Provide the (X, Y) coordinate of the cell's center where the given text is located.  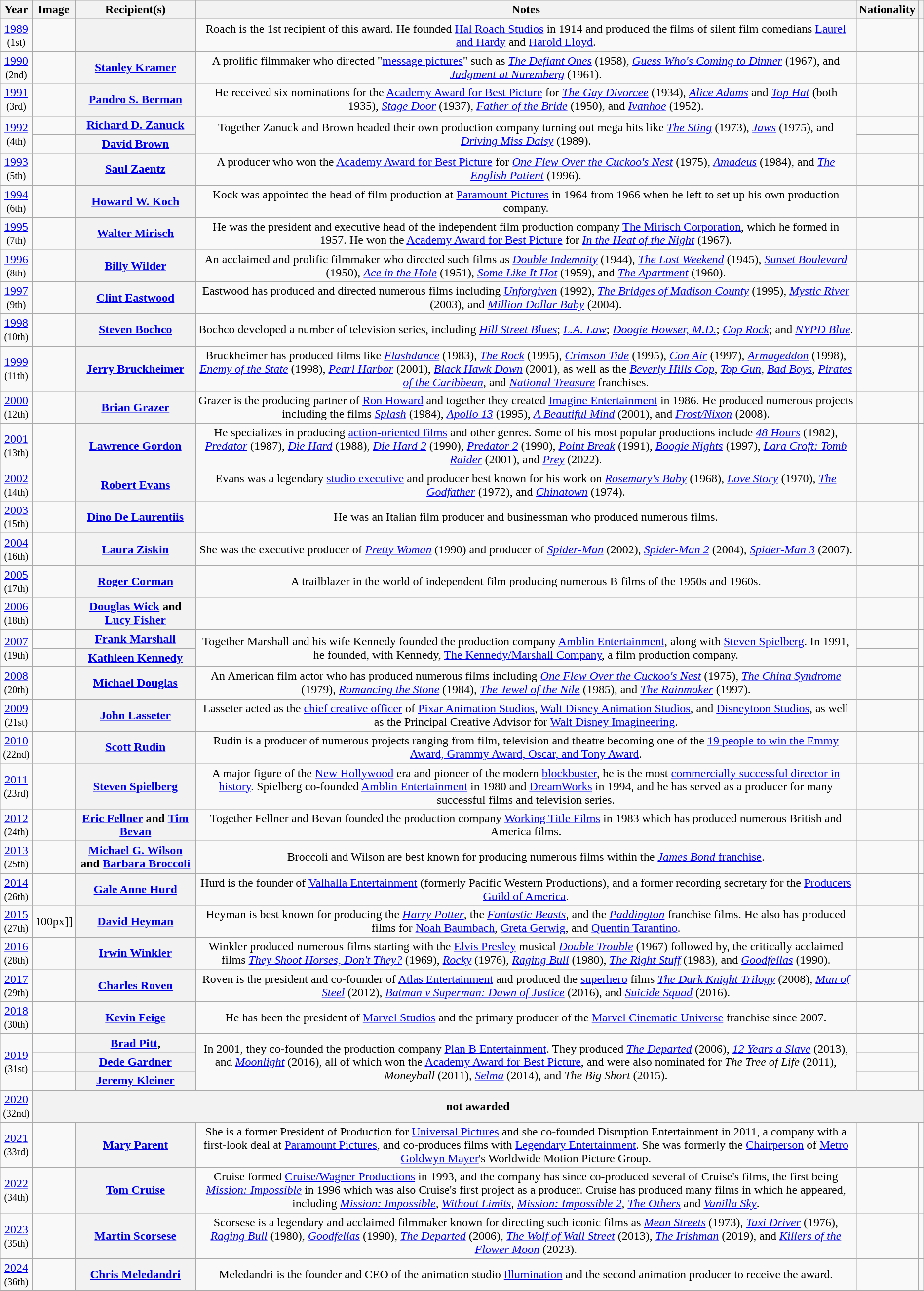
A trailblazer in the world of independent film producing numerous B films of the 1950s and 1960s. (526, 582)
1993 (5th) (16, 169)
Gale Anne Hurd (135, 889)
2024 (36th) (16, 1275)
2000 (12th) (16, 408)
2014 (26th) (16, 889)
Chris Meledandri (135, 1275)
2002 (14th) (16, 485)
2007 (19th) (16, 648)
not awarded (478, 1106)
Scott Rudin (135, 747)
2013 (25th) (16, 857)
Year (16, 10)
2018 (30th) (16, 1018)
2021 (33rd) (16, 1145)
Notes (526, 10)
Irwin Winkler (135, 954)
Broccoli and Wilson are best known for producing numerous films within the James Bond franchise. (526, 857)
2017 (29th) (16, 985)
Jeremy Kleiner (135, 1081)
Billy Wilder (135, 266)
He was an Italian film producer and businessman who produced numerous films. (526, 517)
Tom Cruise (135, 1190)
Kathleen Kennedy (135, 658)
2023 (35th) (16, 1236)
Michael Douglas (135, 683)
Steven Bochco (135, 330)
Laura Ziskin (135, 549)
Douglas Wick and Lucy Fisher (135, 613)
2004 (16th) (16, 549)
Michael G. Wilson and Barbara Broccoli (135, 857)
100px]] (53, 921)
Jerry Bruckheimer (135, 368)
1997 (9th) (16, 297)
Pandro S. Berman (135, 100)
Richard D. Zanuck (135, 125)
2010 (22nd) (16, 747)
2011 (23rd) (16, 786)
Nationality (887, 10)
2012 (24th) (16, 824)
1992 (4th) (16, 134)
Howard W. Koch (135, 201)
A producer who won the Academy Award for Best Picture for One Flew Over the Cuckoo's Nest (1975), Amadeus (1984), and The English Patient (1996). (526, 169)
David Heyman (135, 921)
1996 (8th) (16, 266)
1998 (10th) (16, 330)
Bochco developed a number of television series, including Hill Street Blues; L.A. Law; Doogie Howser, M.D.; Cop Rock; and NYPD Blue. (526, 330)
Frank Marshall (135, 639)
2005 (17th) (16, 582)
David Brown (135, 144)
Together Fellner and Bevan founded the production company Working Title Films in 1983 which has produced numerous British and America films. (526, 824)
Charles Roven (135, 985)
Stanley Kramer (135, 67)
1990 (2nd) (16, 67)
Brian Grazer (135, 408)
2008 (20th) (16, 683)
Steven Spielberg (135, 786)
Kock was appointed the head of film production at Paramount Pictures in 1964 from 1966 when he left to set up his own production company. (526, 201)
She was the executive producer of Pretty Woman (1990) and producer of Spider-Man (2002), Spider-Man 2 (2004), Spider-Man 3 (2007). (526, 549)
He has been the president of Marvel Studios and the primary producer of the Marvel Cinematic Universe franchise since 2007. (526, 1018)
2022 (34th) (16, 1190)
Walter Mirisch (135, 233)
Dino De Laurentiis (135, 517)
Saul Zaentz (135, 169)
Roger Corman (135, 582)
Image (53, 10)
Robert Evans (135, 485)
Clint Eastwood (135, 297)
2003 (15th) (16, 517)
2009 (21st) (16, 715)
Eric Fellner and Tim Bevan (135, 824)
Mary Parent (135, 1145)
1989 (1st) (16, 36)
1994 (6th) (16, 201)
Martin Scorsese (135, 1236)
Meledandri is the founder and CEO of the animation studio Illumination and the second animation producer to receive the award. (526, 1275)
1995 (7th) (16, 233)
Dede Gardner (135, 1062)
2006 (18th) (16, 613)
Kevin Feige (135, 1018)
John Lasseter (135, 715)
2016 (28th) (16, 954)
2001 (13th) (16, 446)
Lawrence Gordon (135, 446)
Recipient(s) (135, 10)
2020 (32nd) (16, 1106)
1999 (11th) (16, 368)
2019 (31st) (16, 1062)
Brad Pitt, (135, 1043)
1991 (3rd) (16, 100)
2015 (27th) (16, 921)
